From the cell containing the given text, extract its center point as [X, Y] coordinate. 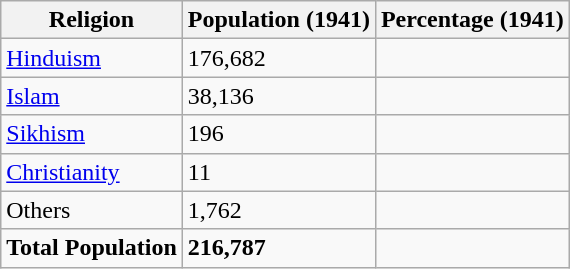
11 [278, 172]
Religion [92, 20]
1,762 [278, 210]
Christianity [92, 172]
Sikhism [92, 134]
196 [278, 134]
38,136 [278, 96]
216,787 [278, 248]
Total Population [92, 248]
Hinduism [92, 58]
Others [92, 210]
Islam [92, 96]
176,682 [278, 58]
Population (1941) [278, 20]
Percentage (1941) [472, 20]
